Capture the cell that displays the provided text and extract its [X, Y] central coordinate. 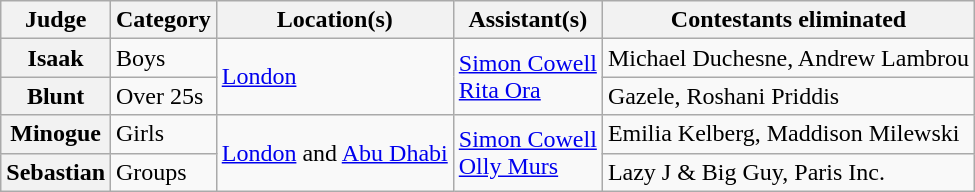
Girls [164, 134]
Emilia Kelberg, Maddison Milewski [788, 134]
Lazy J & Big Guy, Paris Inc. [788, 172]
Groups [164, 172]
Boys [164, 58]
Simon CowellRita Ora [528, 77]
Over 25s [164, 96]
Category [164, 20]
Isaak [56, 58]
Assistant(s) [528, 20]
Simon CowellOlly Murs [528, 153]
London [334, 77]
Location(s) [334, 20]
Gazele, Roshani Priddis [788, 96]
Contestants eliminated [788, 20]
Michael Duchesne, Andrew Lambrou [788, 58]
London and Abu Dhabi [334, 153]
Sebastian [56, 172]
Judge [56, 20]
Minogue [56, 134]
Blunt [56, 96]
